Detect which cell encompasses the target text, then output its (X, Y) center coordinate. 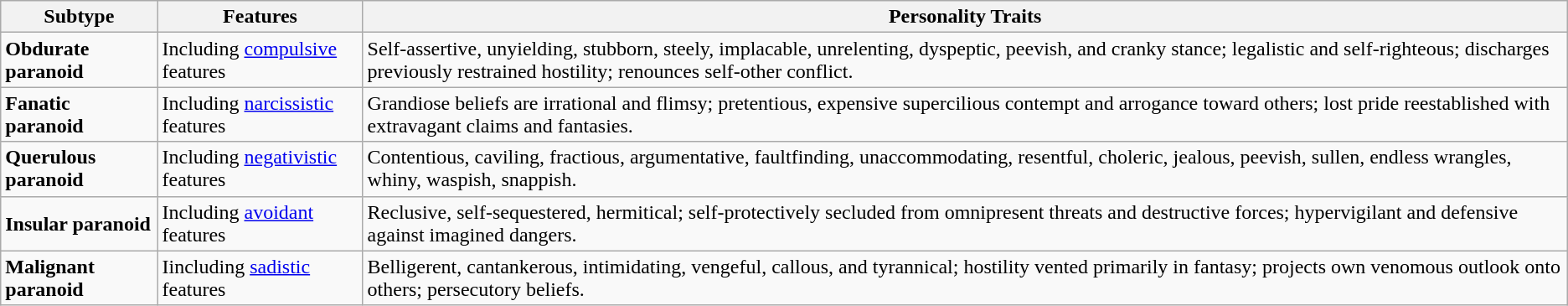
Querulous paranoid (79, 169)
Iincluding sadistic features (260, 278)
Including avoidant features (260, 223)
Including negativistic features (260, 169)
Obdurate paranoid (79, 60)
Including compulsive features (260, 60)
Malignant paranoid (79, 278)
Including narcissistic features (260, 114)
Insular paranoid (79, 223)
Features (260, 17)
Fanatic paranoid (79, 114)
Subtype (79, 17)
Personality Traits (965, 17)
